Search for the cell housing the specified text and yield its [x, y] center coordinate. 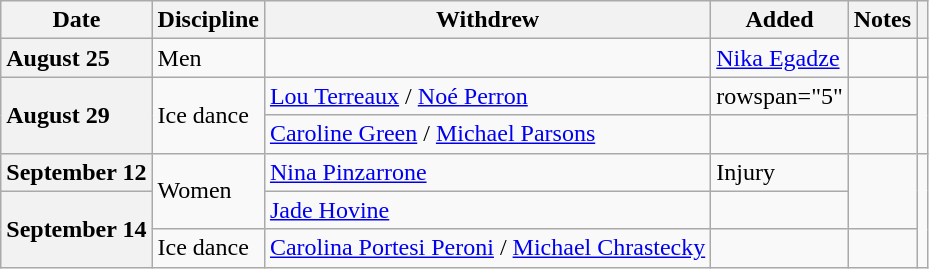
September 14 [76, 229]
Nika Egadze [780, 58]
Men [208, 58]
Women [208, 191]
Added [780, 20]
Injury [780, 172]
Carolina Portesi Peroni / Michael Chrastecky [487, 248]
Withdrew [487, 20]
rowspan="5" [780, 96]
August 29 [76, 115]
Jade Hovine [487, 210]
Discipline [208, 20]
August 25 [76, 58]
September 12 [76, 172]
Date [76, 20]
Lou Terreaux / Noé Perron [487, 96]
Caroline Green / Michael Parsons [487, 134]
Nina Pinzarrone [487, 172]
Notes [882, 20]
